Output the [x, y] coordinate of the center of the cell containing the given text.  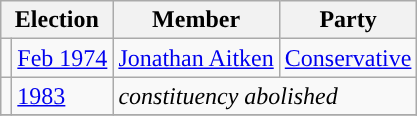
Party [348, 20]
Member [196, 20]
constituency abolished [265, 96]
Jonathan Aitken [196, 58]
Feb 1974 [62, 58]
1983 [62, 96]
Election [57, 20]
Conservative [348, 58]
